Output the [X, Y] coordinate of the center of the cell containing the given text.  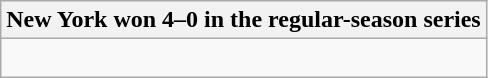
New York won 4–0 in the regular-season series [244, 20]
